Determine the (x, y) coordinate at the center of the cell enclosing the given text.  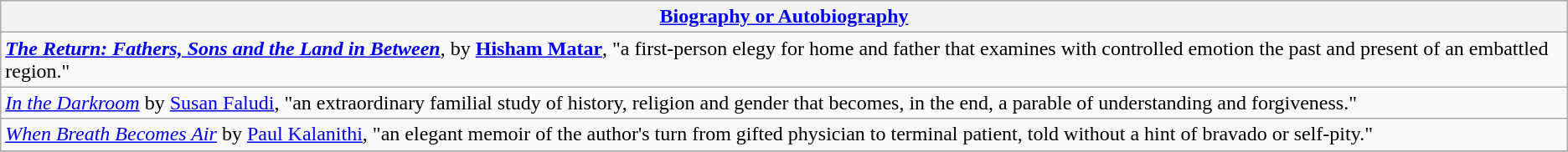
Biography or Autobiography (784, 17)
